Return [X, Y] of the center of cell containing provided text 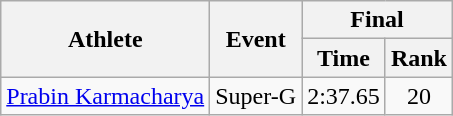
Athlete [106, 39]
2:37.65 [344, 96]
20 [418, 96]
Final [378, 20]
Super-G [256, 96]
Event [256, 39]
Time [344, 58]
Prabin Karmacharya [106, 96]
Rank [418, 58]
